Determine the [X, Y] coordinate at the center of the cell enclosing the given text.  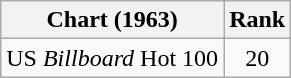
Chart (1963) [112, 20]
US Billboard Hot 100 [112, 58]
Rank [258, 20]
20 [258, 58]
